Provide the [X, Y] coordinate of the cell's center where the given text is located.  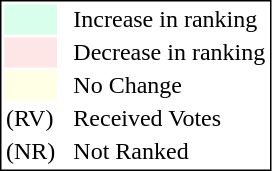
(RV) [30, 119]
Increase in ranking [170, 19]
Not Ranked [170, 151]
Received Votes [170, 119]
(NR) [30, 151]
No Change [170, 85]
Decrease in ranking [170, 53]
